Detect which cell encompasses the target text, then output its (x, y) center coordinate. 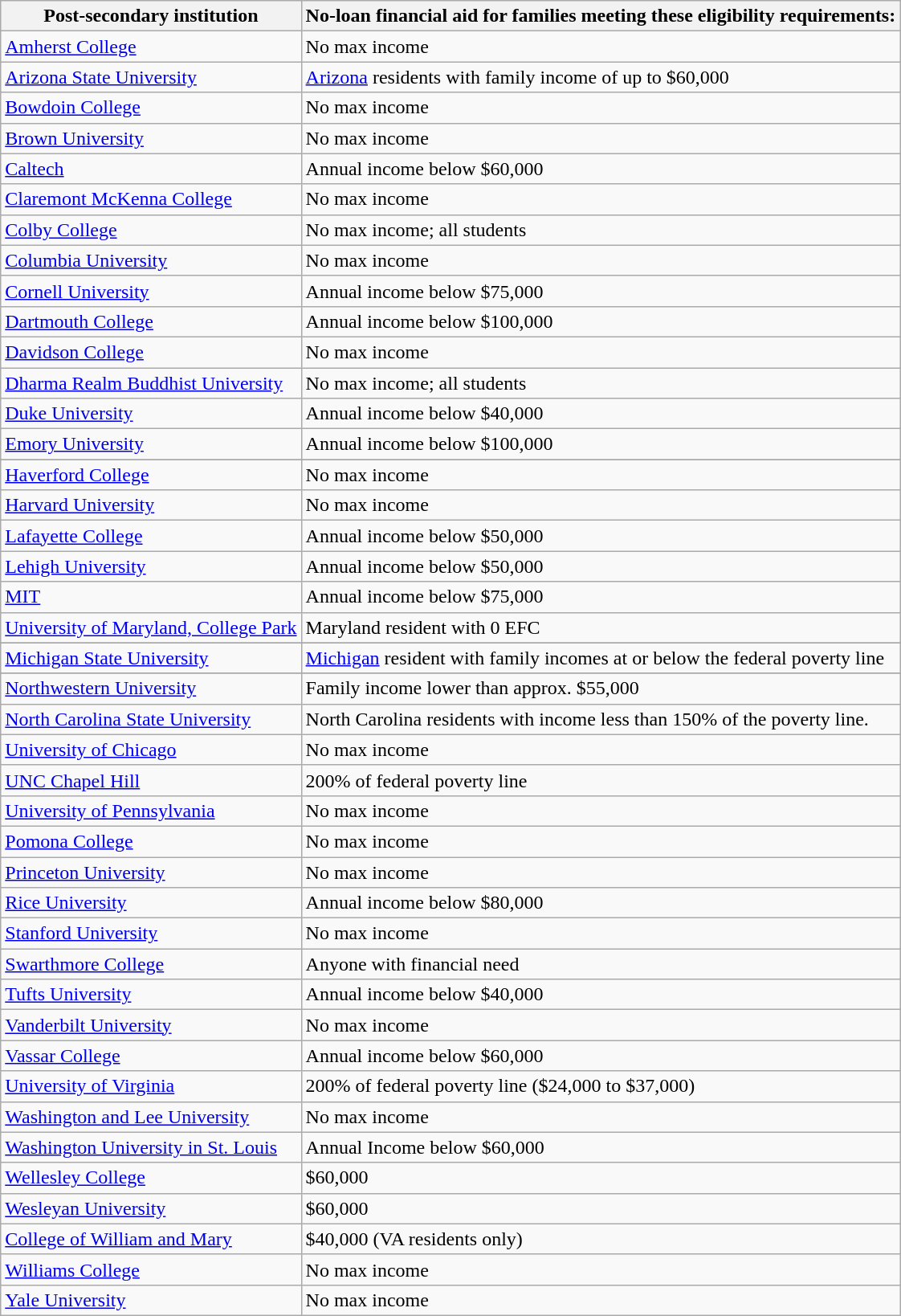
Lehigh University (151, 566)
200% of federal poverty line ($24,000 to $37,000) (601, 1086)
Emory University (151, 444)
Duke University (151, 414)
Caltech (151, 169)
Northwestern University (151, 689)
Washington and Lee University (151, 1117)
Wesleyan University (151, 1208)
Michigan resident with family incomes at or below the federal poverty line (601, 658)
Rice University (151, 903)
University of Pennsylvania (151, 811)
Harvard University (151, 505)
200% of federal poverty line (601, 780)
Dartmouth College (151, 321)
Brown University (151, 138)
Family income lower than approx. $55,000 (601, 689)
University of Maryland, College Park (151, 627)
North Carolina State University (151, 719)
Vassar College (151, 1056)
No-loan financial aid for families meeting these eligibility requirements: (601, 16)
Claremont McKenna College (151, 199)
Annual Income below $60,000 (601, 1147)
College of William and Mary (151, 1239)
Amherst College (151, 47)
North Carolina residents with income less than 150% of the poverty line. (601, 719)
Maryland resident with 0 EFC (601, 627)
University of Virginia (151, 1086)
Annual income below $80,000 (601, 903)
Columbia University (151, 260)
$40,000 (VA residents only) (601, 1239)
Williams College (151, 1269)
Michigan State University (151, 658)
Arizona residents with family income of up to $60,000 (601, 77)
Colby College (151, 230)
MIT (151, 597)
Vanderbilt University (151, 1025)
Dharma Realm Buddhist University (151, 383)
Bowdoin College (151, 108)
Pomona College (151, 841)
University of Chicago (151, 750)
Post-secondary institution (151, 16)
Arizona State University (151, 77)
Lafayette College (151, 536)
Washington University in St. Louis (151, 1147)
Cornell University (151, 291)
Swarthmore College (151, 964)
Yale University (151, 1300)
Anyone with financial need (601, 964)
Wellesley College (151, 1178)
Haverford College (151, 475)
Davidson College (151, 352)
Princeton University (151, 872)
Tufts University (151, 995)
UNC Chapel Hill (151, 780)
Stanford University (151, 934)
